Pinpoint the cell where the given text exists, returning its (X, Y) midpoint coordinate. 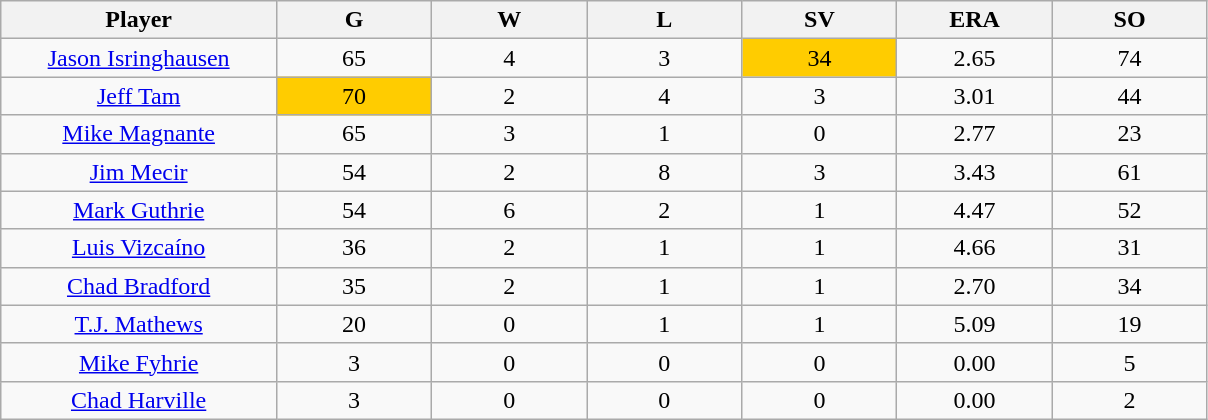
Jeff Tam (139, 96)
52 (1130, 210)
ERA (974, 20)
Chad Bradford (139, 286)
2.65 (974, 58)
31 (1130, 248)
Mark Guthrie (139, 210)
61 (1130, 172)
G (354, 20)
Luis Vizcaíno (139, 248)
2.70 (974, 286)
3.43 (974, 172)
Jim Mecir (139, 172)
Player (139, 20)
23 (1130, 134)
20 (354, 324)
19 (1130, 324)
Mike Magnante (139, 134)
2.77 (974, 134)
SV (820, 20)
74 (1130, 58)
5 (1130, 362)
70 (354, 96)
Mike Fyhrie (139, 362)
35 (354, 286)
8 (664, 172)
T.J. Mathews (139, 324)
36 (354, 248)
44 (1130, 96)
SO (1130, 20)
4.47 (974, 210)
W (510, 20)
4.66 (974, 248)
Jason Isringhausen (139, 58)
L (664, 20)
5.09 (974, 324)
Chad Harville (139, 400)
3.01 (974, 96)
6 (510, 210)
